Capture the cell that displays the provided text and extract its [X, Y] central coordinate. 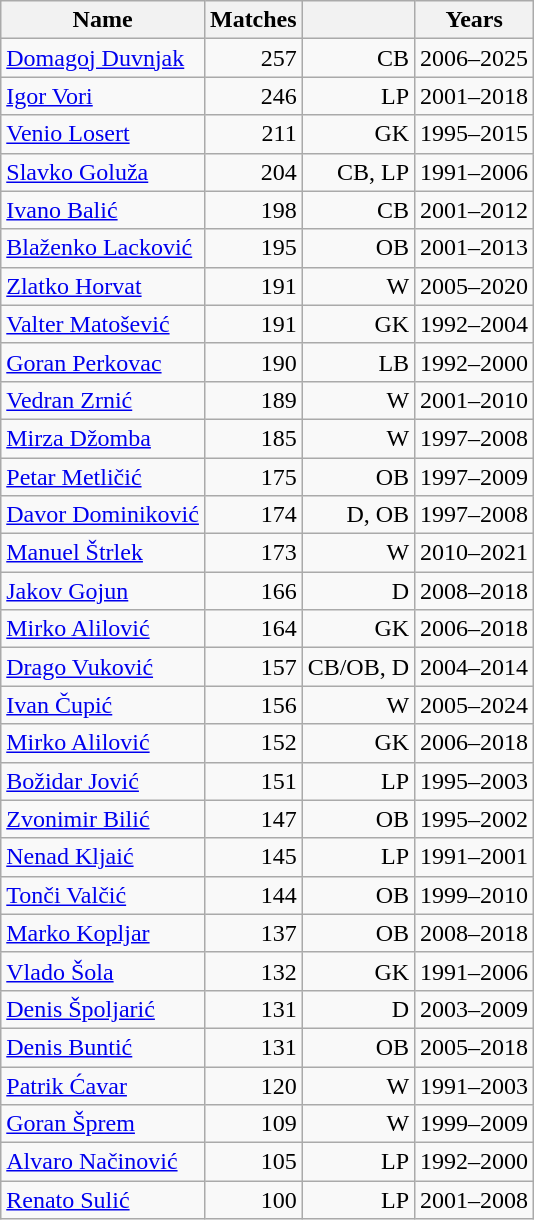
Drago Vuković [103, 667]
246 [253, 96]
Denis Špoljarić [103, 1009]
2001–2018 [474, 96]
1997–2009 [474, 477]
1992–2004 [474, 324]
Domagoj Duvnjak [103, 58]
120 [253, 1085]
151 [253, 781]
189 [253, 400]
2005–2020 [474, 286]
Denis Buntić [103, 1047]
2006–2025 [474, 58]
Igor Vori [103, 96]
100 [253, 1200]
2005–2024 [474, 705]
1999–2010 [474, 895]
Blaženko Lacković [103, 248]
Goran Šprem [103, 1124]
Patrik Ćavar [103, 1085]
211 [253, 134]
157 [253, 667]
190 [253, 362]
Matches [253, 20]
1999–2009 [474, 1124]
LB [358, 362]
105 [253, 1162]
Goran Perkovac [103, 362]
D, OB [358, 515]
Valter Matošević [103, 324]
175 [253, 477]
174 [253, 515]
Ivan Čupić [103, 705]
2003–2009 [474, 1009]
Vedran Zrnić [103, 400]
257 [253, 58]
Venio Losert [103, 134]
Alvaro Načinović [103, 1162]
1991–2003 [474, 1085]
Zlatko Horvat [103, 286]
Slavko Goluža [103, 172]
Ivano Balić [103, 210]
Tonči Valčić [103, 895]
Mirza Džomba [103, 438]
Nenad Kljaić [103, 857]
132 [253, 971]
1995–2003 [474, 781]
CB, LP [358, 172]
144 [253, 895]
2001–2012 [474, 210]
Manuel Štrlek [103, 553]
2010–2021 [474, 553]
CB/OB, D [358, 667]
198 [253, 210]
152 [253, 743]
137 [253, 933]
164 [253, 629]
185 [253, 438]
1995–2015 [474, 134]
156 [253, 705]
2005–2018 [474, 1047]
2001–2013 [474, 248]
Davor Dominiković [103, 515]
Renato Sulić [103, 1200]
1991–2001 [474, 857]
109 [253, 1124]
1995–2002 [474, 819]
2004–2014 [474, 667]
Marko Kopljar [103, 933]
147 [253, 819]
Petar Metličić [103, 477]
145 [253, 857]
166 [253, 591]
195 [253, 248]
173 [253, 553]
204 [253, 172]
Vlado Šola [103, 971]
Zvonimir Bilić [103, 819]
Jakov Gojun [103, 591]
Božidar Jović [103, 781]
2001–2008 [474, 1200]
Years [474, 20]
Name [103, 20]
2001–2010 [474, 400]
